Identify which cell holds the provided text, then report its [X, Y] central coordinate. 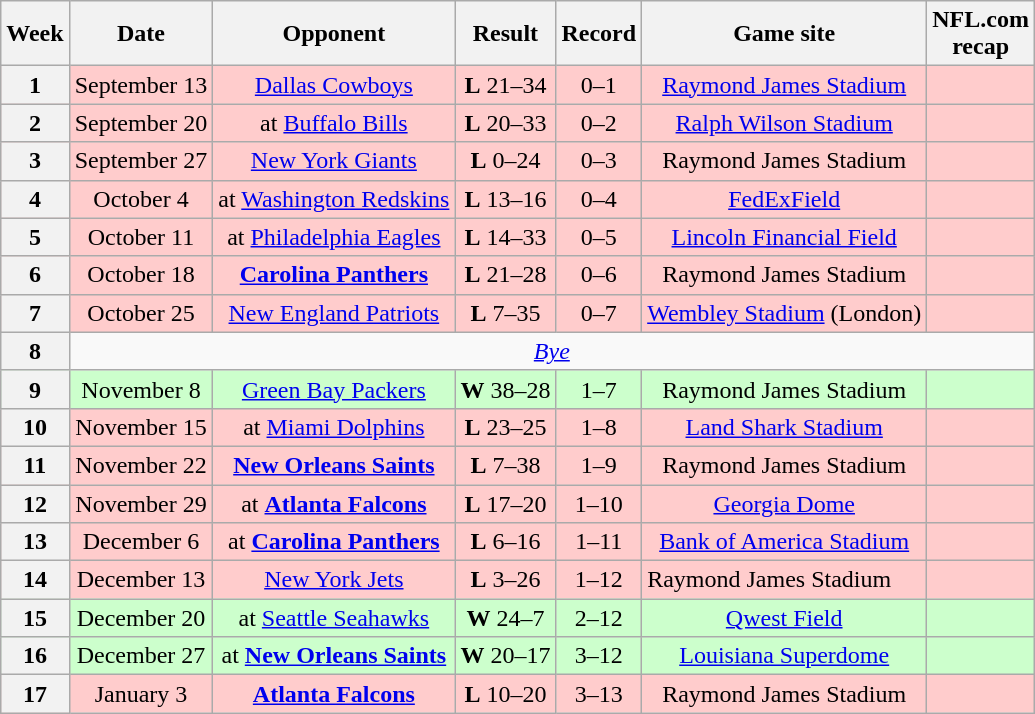
September 27 [141, 161]
Green Bay Packers [334, 389]
10 [35, 427]
0–6 [599, 275]
1 [35, 85]
1–8 [599, 427]
L 13–16 [506, 199]
1–10 [599, 503]
December 27 [141, 656]
3–12 [599, 656]
Louisiana Superdome [784, 656]
8 [35, 351]
L 20–33 [506, 123]
L 21–34 [506, 85]
Bye [552, 351]
New York Giants [334, 161]
October 11 [141, 237]
4 [35, 199]
W 20–17 [506, 656]
11 [35, 465]
L 3–26 [506, 580]
L 7–38 [506, 465]
Bank of America Stadium [784, 542]
2–12 [599, 618]
at Washington Redskins [334, 199]
Game site [784, 34]
0–2 [599, 123]
New Orleans Saints [334, 465]
Ralph Wilson Stadium [784, 123]
December 20 [141, 618]
13 [35, 542]
Week [35, 34]
9 [35, 389]
Carolina Panthers [334, 275]
L 14–33 [506, 237]
Opponent [334, 34]
L 21–28 [506, 275]
Dallas Cowboys [334, 85]
L 0–24 [506, 161]
L 7–35 [506, 313]
September 13 [141, 85]
Georgia Dome [784, 503]
at Atlanta Falcons [334, 503]
5 [35, 237]
0–3 [599, 161]
15 [35, 618]
1–9 [599, 465]
0–7 [599, 313]
FedExField [784, 199]
2 [35, 123]
L 23–25 [506, 427]
Qwest Field [784, 618]
October 4 [141, 199]
December 6 [141, 542]
December 13 [141, 580]
January 3 [141, 694]
L 10–20 [506, 694]
Lincoln Financial Field [784, 237]
12 [35, 503]
L 6–16 [506, 542]
Atlanta Falcons [334, 694]
at New Orleans Saints [334, 656]
L 17–20 [506, 503]
Wembley Stadium (London) [784, 313]
0–4 [599, 199]
New York Jets [334, 580]
Date [141, 34]
16 [35, 656]
1–11 [599, 542]
at Carolina Panthers [334, 542]
7 [35, 313]
at Philadelphia Eagles [334, 237]
at Seattle Seahawks [334, 618]
0–5 [599, 237]
1–12 [599, 580]
New England Patriots [334, 313]
at Miami Dolphins [334, 427]
1–7 [599, 389]
November 15 [141, 427]
November 22 [141, 465]
3–13 [599, 694]
W 24–7 [506, 618]
W 38–28 [506, 389]
November 8 [141, 389]
November 29 [141, 503]
0–1 [599, 85]
3 [35, 161]
October 18 [141, 275]
Record [599, 34]
September 20 [141, 123]
at Buffalo Bills [334, 123]
6 [35, 275]
NFL.comrecap [981, 34]
14 [35, 580]
17 [35, 694]
October 25 [141, 313]
Land Shark Stadium [784, 427]
Result [506, 34]
